Search for the cell housing the specified text and yield its (x, y) center coordinate. 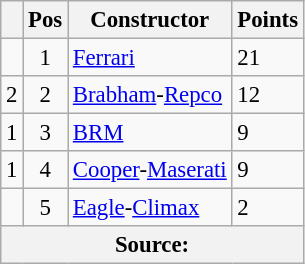
Cooper-Maserati (150, 170)
Constructor (150, 20)
4 (46, 170)
BRM (150, 133)
3 (46, 133)
12 (268, 95)
Eagle-Climax (150, 208)
Pos (46, 20)
Source: (152, 245)
Ferrari (150, 58)
Brabham-Repco (150, 95)
5 (46, 208)
Points (268, 20)
21 (268, 58)
